Extract the (X, Y) coordinate from the center of the cell holding the provided text.  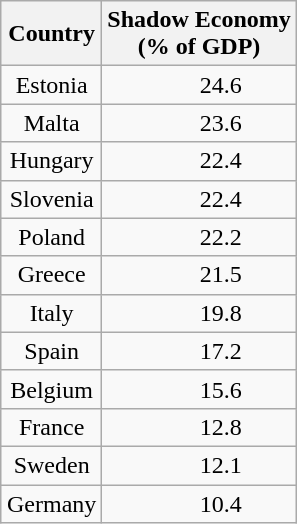
Malta (51, 123)
Germany (51, 503)
Poland (51, 237)
Hungary (51, 161)
Estonia (51, 85)
12.8 (199, 427)
21.5 (199, 275)
Shadow Economy(% of GDP) (199, 34)
10.4 (199, 503)
12.1 (199, 465)
19.8 (199, 313)
Spain (51, 351)
Sweden (51, 465)
24.6 (199, 85)
23.6 (199, 123)
Italy (51, 313)
Country (51, 34)
Slovenia (51, 199)
15.6 (199, 389)
22.2 (199, 237)
Belgium (51, 389)
Greece (51, 275)
17.2 (199, 351)
France (51, 427)
